Find where the given text appears and provide that cell's center as (X, Y) coordinate. 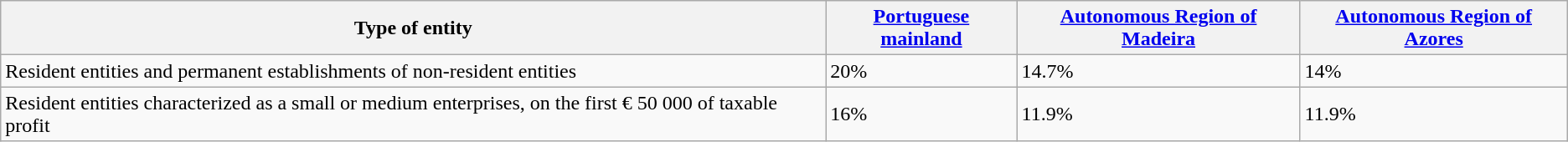
Portuguese mainland (921, 28)
16% (921, 114)
Resident entities and permanent establishments of non-resident entities (414, 71)
14% (1434, 71)
20% (921, 71)
Resident entities characterized as a small or medium enterprises, on the first € 50 000 of taxable profit (414, 114)
Autonomous Region of Madeira (1158, 28)
14.7% (1158, 71)
Autonomous Region of Azores (1434, 28)
Type of entity (414, 28)
